Detect which cell encompasses the target text, then output its (x, y) center coordinate. 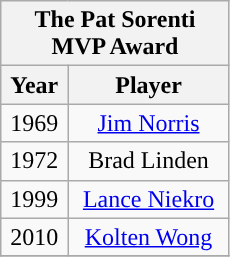
Kolten Wong (149, 237)
The Pat Sorenti MVP Award (116, 34)
Lance Niekro (149, 199)
1969 (34, 123)
Year (34, 85)
1999 (34, 199)
1972 (34, 161)
Brad Linden (149, 161)
2010 (34, 237)
Player (149, 85)
Jim Norris (149, 123)
